Scan for the cell matching the given text and deliver its (x, y) coordinate at center. 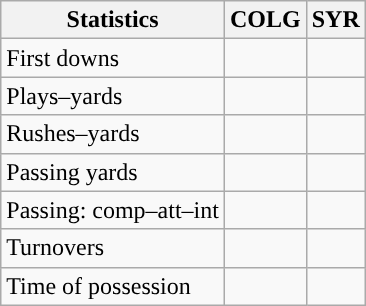
COLG (265, 20)
Turnovers (113, 248)
First downs (113, 58)
Statistics (113, 20)
Passing: comp–att–int (113, 210)
Plays–yards (113, 96)
SYR (336, 20)
Passing yards (113, 172)
Rushes–yards (113, 134)
Time of possession (113, 286)
